Locate the cell with the specified text and output its [x, y] center coordinate. 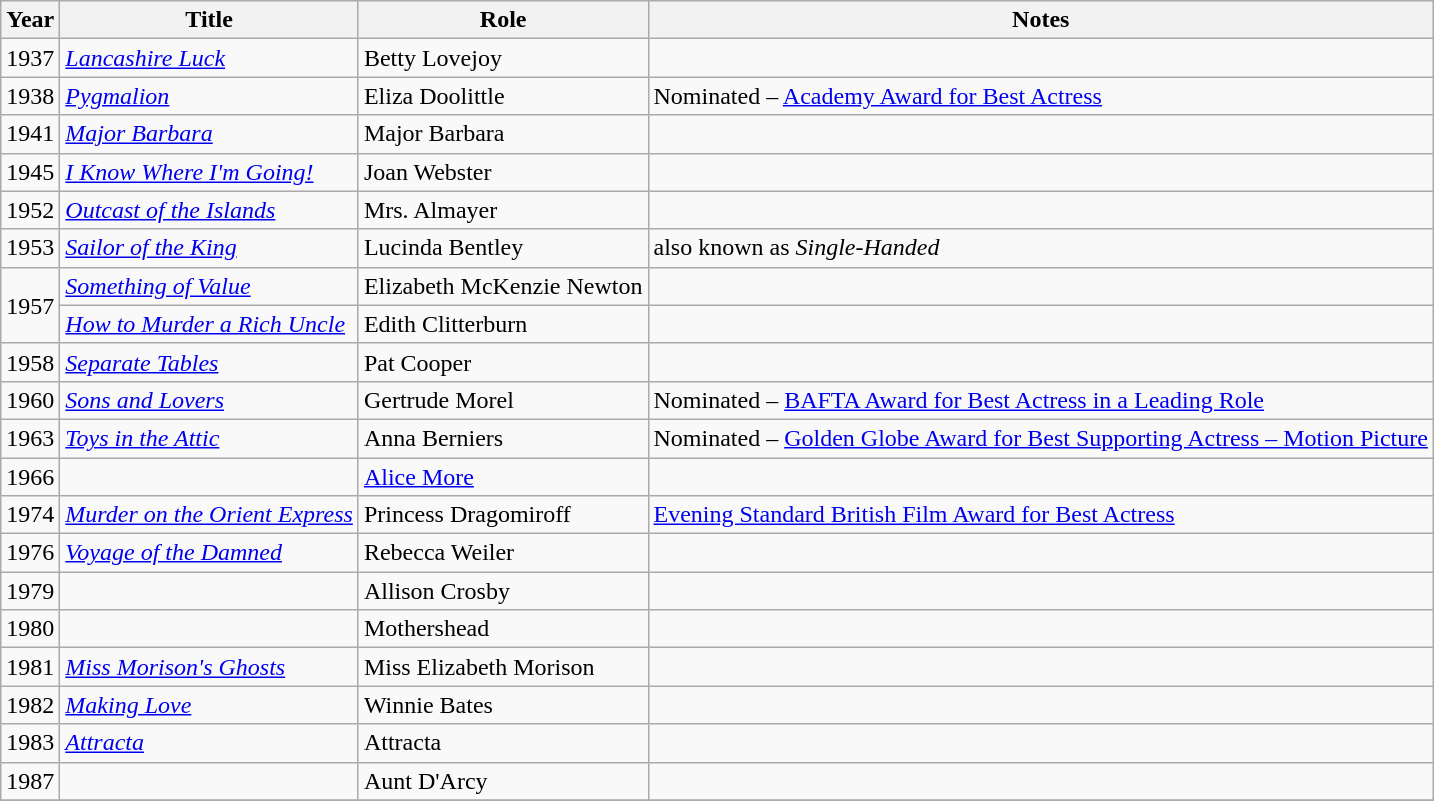
Nominated – Golden Globe Award for Best Supporting Actress – Motion Picture [1040, 438]
Something of Value [210, 286]
Voyage of the Damned [210, 553]
1974 [30, 515]
Nominated – BAFTA Award for Best Actress in a Leading Role [1040, 400]
1945 [30, 172]
How to Murder a Rich Uncle [210, 324]
Allison Crosby [503, 591]
1979 [30, 591]
Making Love [210, 705]
1957 [30, 305]
1980 [30, 629]
1963 [30, 438]
Winnie Bates [503, 705]
1960 [30, 400]
Separate Tables [210, 362]
Anna Berniers [503, 438]
Mrs. Almayer [503, 210]
1981 [30, 667]
Mothershead [503, 629]
Betty Lovejoy [503, 58]
Sailor of the King [210, 248]
1983 [30, 743]
1958 [30, 362]
Murder on the Orient Express [210, 515]
1952 [30, 210]
1941 [30, 134]
Lucinda Bentley [503, 248]
1987 [30, 781]
Lancashire Luck [210, 58]
1953 [30, 248]
1982 [30, 705]
Nominated – Academy Award for Best Actress [1040, 96]
Title [210, 20]
Outcast of the Islands [210, 210]
Edith Clitterburn [503, 324]
Gertrude Morel [503, 400]
Aunt D'Arcy [503, 781]
Pygmalion [210, 96]
I Know Where I'm Going! [210, 172]
Miss Elizabeth Morison [503, 667]
Role [503, 20]
Evening Standard British Film Award for Best Actress [1040, 515]
1976 [30, 553]
Toys in the Attic [210, 438]
also known as Single-Handed [1040, 248]
Joan Webster [503, 172]
1966 [30, 477]
Miss Morison's Ghosts [210, 667]
Year [30, 20]
Eliza Doolittle [503, 96]
Pat Cooper [503, 362]
Rebecca Weiler [503, 553]
Notes [1040, 20]
Sons and Lovers [210, 400]
Princess Dragomiroff [503, 515]
1938 [30, 96]
Alice More [503, 477]
Elizabeth McKenzie Newton [503, 286]
1937 [30, 58]
